For the text-containing cell, return its midpoint in (X, Y) coordinate format. 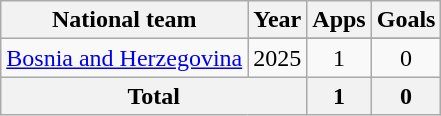
Bosnia and Herzegovina (124, 58)
Total (154, 96)
2025 (278, 58)
Goals (406, 20)
Apps (339, 20)
National team (124, 20)
Year (278, 20)
